Determine the [x, y] coordinate at the center of the cell enclosing the given text.  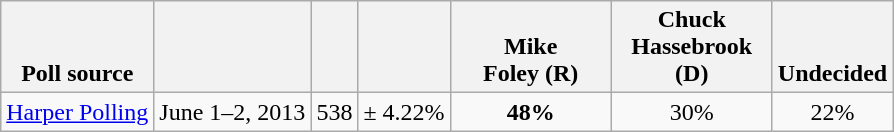
30% [692, 112]
Poll source [78, 47]
538 [334, 112]
48% [530, 112]
22% [832, 112]
ChuckHassebrook (D) [692, 47]
MikeFoley (R) [530, 47]
Harper Polling [78, 112]
June 1–2, 2013 [232, 112]
Undecided [832, 47]
± 4.22% [404, 112]
